Return the [x, y] coordinate for the center point of the cell that contains the specified text.  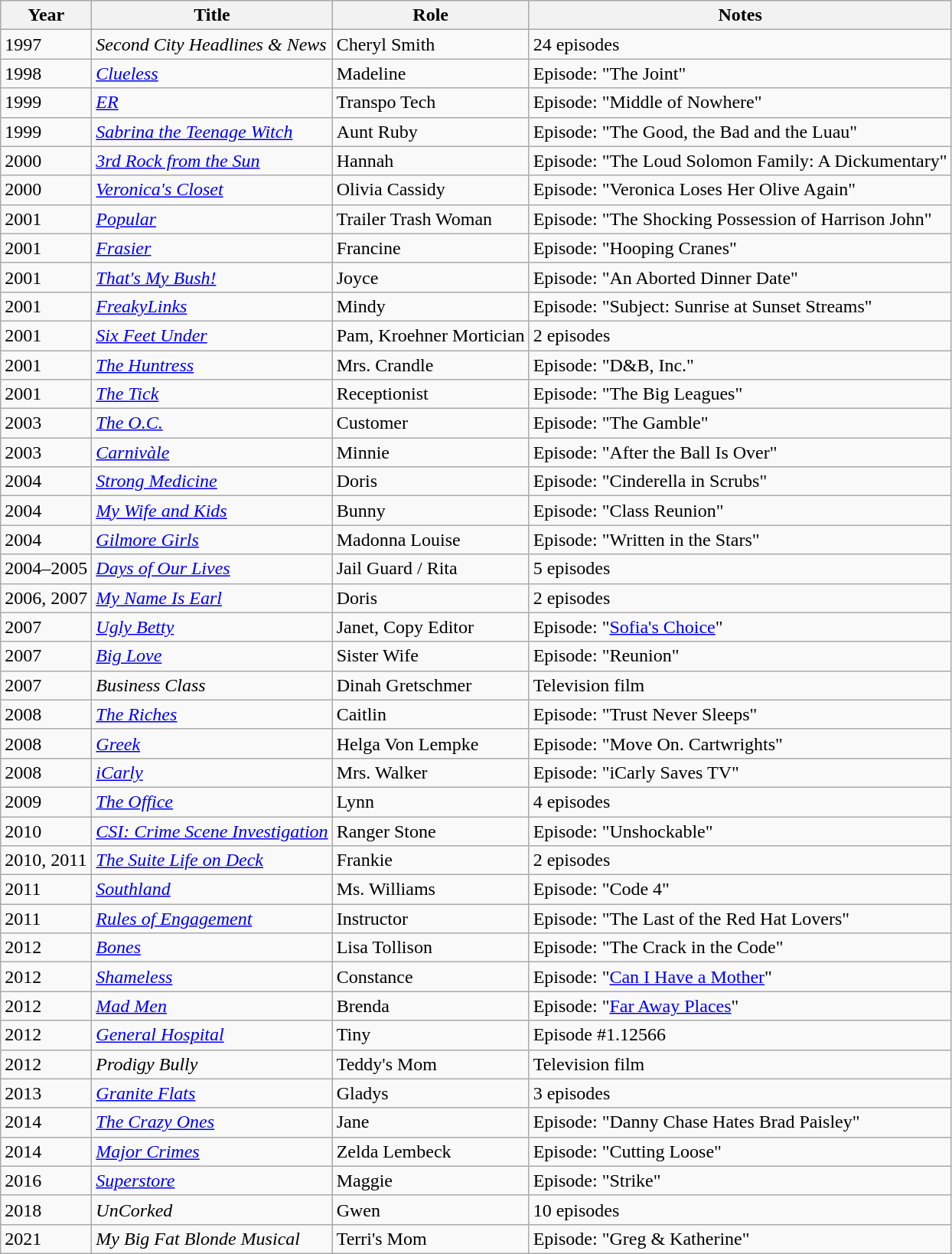
Episode: "The Joint" [740, 73]
Episode: "The Last of the Red Hat Lovers" [740, 919]
Tiny [430, 1035]
Hannah [430, 161]
24 episodes [740, 44]
Episode: "Hooping Cranes" [740, 248]
Popular [212, 219]
Veronica's Closet [212, 190]
Cheryl Smith [430, 44]
Role [430, 15]
Mindy [430, 306]
Constance [430, 977]
Gladys [430, 1093]
Trailer Trash Woman [430, 219]
Episode: "Far Away Places" [740, 1006]
Episode: "The Crack in the Code" [740, 948]
Episode #1.12566 [740, 1035]
Maggie [430, 1181]
Episode: "The Gamble" [740, 423]
Ugly Betty [212, 627]
Transpo Tech [430, 103]
Episode: "An Aborted Dinner Date" [740, 277]
Lisa Tollison [430, 948]
iCarly [212, 772]
Sabrina the Teenage Witch [212, 132]
Episode: "Code 4" [740, 890]
2021 [46, 1239]
Dinah Gretschmer [430, 685]
2010, 2011 [46, 860]
Major Crimes [212, 1151]
Episode: "The Loud Solomon Family: A Dickumentary" [740, 161]
Episode: "Reunion" [740, 656]
Episode: "Class Reunion" [740, 511]
Instructor [430, 919]
Episode: "The Shocking Possession of Harrison John" [740, 219]
The Riches [212, 714]
Brenda [430, 1006]
The Office [212, 802]
Year [46, 15]
1997 [46, 44]
Caitlin [430, 714]
Sister Wife [430, 656]
Zelda Lembeck [430, 1151]
Superstore [212, 1181]
1998 [46, 73]
Episode: "Cutting Loose" [740, 1151]
2009 [46, 802]
2013 [46, 1093]
Clueless [212, 73]
2010 [46, 831]
Mrs. Crandle [430, 365]
Teddy's Mom [430, 1064]
Janet, Copy Editor [430, 627]
That's My Bush! [212, 277]
Episode: "iCarly Saves TV" [740, 772]
Six Feet Under [212, 335]
Episode: "After the Ball Is Over" [740, 452]
Jail Guard / Rita [430, 569]
5 episodes [740, 569]
Notes [740, 15]
The Suite Life on Deck [212, 860]
General Hospital [212, 1035]
The O.C. [212, 423]
Episode: "Danny Chase Hates Brad Paisley" [740, 1122]
FreakyLinks [212, 306]
Madonna Louise [430, 540]
Episode: "Cinderella in Scrubs" [740, 482]
Big Love [212, 656]
Episode: "Middle of Nowhere" [740, 103]
Greek [212, 743]
Second City Headlines & News [212, 44]
Frankie [430, 860]
Episode: "The Big Leagues" [740, 394]
4 episodes [740, 802]
Joyce [430, 277]
Helga Von Lempke [430, 743]
Title [212, 15]
Jane [430, 1122]
Francine [430, 248]
Gwen [430, 1210]
Lynn [430, 802]
Shameless [212, 977]
Episode: "Veronica Loses Her Olive Again" [740, 190]
2016 [46, 1181]
Gilmore Girls [212, 540]
Mad Men [212, 1006]
Rules of Engagement [212, 919]
Episode: "Trust Never Sleeps" [740, 714]
CSI: Crime Scene Investigation [212, 831]
Episode: "Move On. Cartwrights" [740, 743]
Episode: "Sofia's Choice" [740, 627]
Madeline [430, 73]
3 episodes [740, 1093]
2006, 2007 [46, 598]
Aunt Ruby [430, 132]
2018 [46, 1210]
Business Class [212, 685]
UnCorked [212, 1210]
Episode: "Can I Have a Mother" [740, 977]
Bones [212, 948]
Prodigy Bully [212, 1064]
Mrs. Walker [430, 772]
ER [212, 103]
Frasier [212, 248]
3rd Rock from the Sun [212, 161]
Episode: "Written in the Stars" [740, 540]
Episode: "D&B, Inc." [740, 365]
10 episodes [740, 1210]
My Name Is Earl [212, 598]
My Big Fat Blonde Musical [212, 1239]
The Crazy Ones [212, 1122]
Carnivàle [212, 452]
2004–2005 [46, 569]
Episode: "Subject: Sunrise at Sunset Streams" [740, 306]
Customer [430, 423]
Episode: "The Good, the Bad and the Luau" [740, 132]
Pam, Kroehner Mortician [430, 335]
Receptionist [430, 394]
My Wife and Kids [212, 511]
The Tick [212, 394]
Episode: "Greg & Katherine" [740, 1239]
Episode: "Unshockable" [740, 831]
The Huntress [212, 365]
Bunny [430, 511]
Episode: "Strike" [740, 1181]
Ranger Stone [430, 831]
Terri's Mom [430, 1239]
Ms. Williams [430, 890]
Strong Medicine [212, 482]
Granite Flats [212, 1093]
Minnie [430, 452]
Days of Our Lives [212, 569]
Southland [212, 890]
Olivia Cassidy [430, 190]
